Determine the (x, y) coordinate at the center of the cell enclosing the given text.  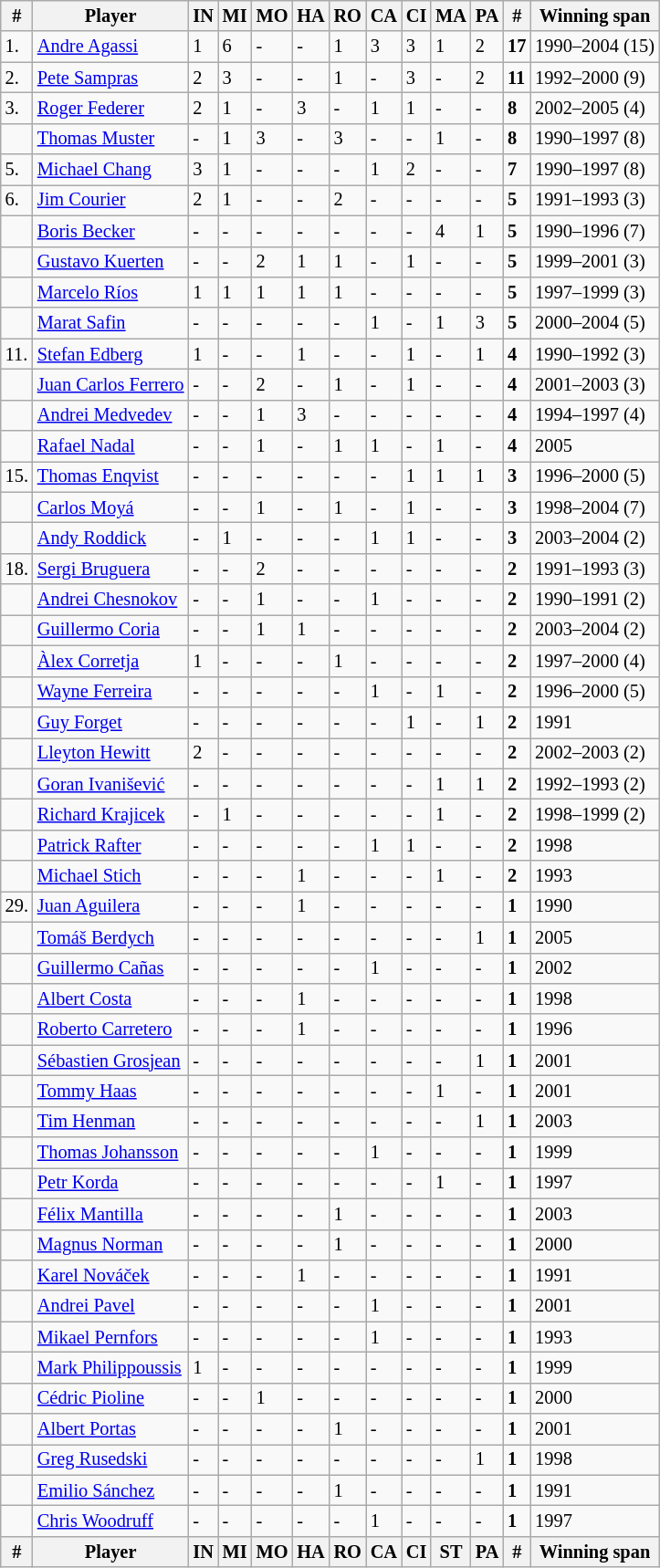
ST (451, 1552)
Mikael Pernfors (110, 1337)
1992–1993 (2) (594, 784)
Juan Aguilera (110, 906)
1990–1991 (2) (594, 600)
Michael Stich (110, 876)
29. (16, 906)
17 (517, 47)
MA (451, 16)
1992–2000 (9) (594, 78)
1998–2004 (7) (594, 507)
Guy Forget (110, 722)
Roger Federer (110, 108)
Félix Mantilla (110, 1214)
Tommy Haas (110, 1091)
Marcelo Ríos (110, 292)
Lleyton Hewitt (110, 753)
Thomas Muster (110, 139)
Rafael Nadal (110, 446)
Andrei Pavel (110, 1306)
Jim Courier (110, 200)
Magnus Norman (110, 1245)
Roberto Carretero (110, 1030)
1990–2004 (15) (594, 47)
2002–2005 (4) (594, 108)
6 (236, 47)
2002–2003 (2) (594, 753)
Karel Nováček (110, 1275)
Tim Henman (110, 1122)
Richard Krajicek (110, 814)
Andrei Medvedev (110, 415)
Sébastien Grosjean (110, 1061)
Carlos Moyá (110, 507)
18. (16, 569)
15. (16, 476)
1990–1996 (7) (594, 231)
1996 (594, 1030)
7 (517, 170)
Wayne Ferreira (110, 692)
Albert Costa (110, 998)
2002 (594, 968)
Petr Korda (110, 1183)
Andre Agassi (110, 47)
2. (16, 78)
Tomáš Berdych (110, 937)
Albert Portas (110, 1429)
Guillermo Cañas (110, 968)
5. (16, 170)
Thomas Enqvist (110, 476)
11 (517, 78)
1994–1997 (4) (594, 415)
1998–1999 (2) (594, 814)
Michael Chang (110, 170)
Stefan Edberg (110, 354)
Emilio Sánchez (110, 1490)
Mark Philippoussis (110, 1367)
Goran Ivanišević (110, 784)
Andy Roddick (110, 538)
Sergi Bruguera (110, 569)
Andrei Chesnokov (110, 600)
3. (16, 108)
Pete Sampras (110, 78)
Juan Carlos Ferrero (110, 384)
6. (16, 200)
Boris Becker (110, 231)
1999–2001 (3) (594, 262)
Patrick Rafter (110, 845)
2001–2003 (3) (594, 384)
1997–1999 (3) (594, 292)
Cédric Pioline (110, 1398)
1990–1992 (3) (594, 354)
Thomas Johansson (110, 1153)
11. (16, 354)
2000–2004 (5) (594, 323)
Gustavo Kuerten (110, 262)
Guillermo Coria (110, 630)
Marat Safin (110, 323)
Greg Rusedski (110, 1459)
Chris Woodruff (110, 1521)
1997–2000 (4) (594, 661)
Àlex Corretja (110, 661)
1. (16, 47)
1990 (594, 906)
